Extract the (x, y) coordinate from the center of the cell holding the provided text.  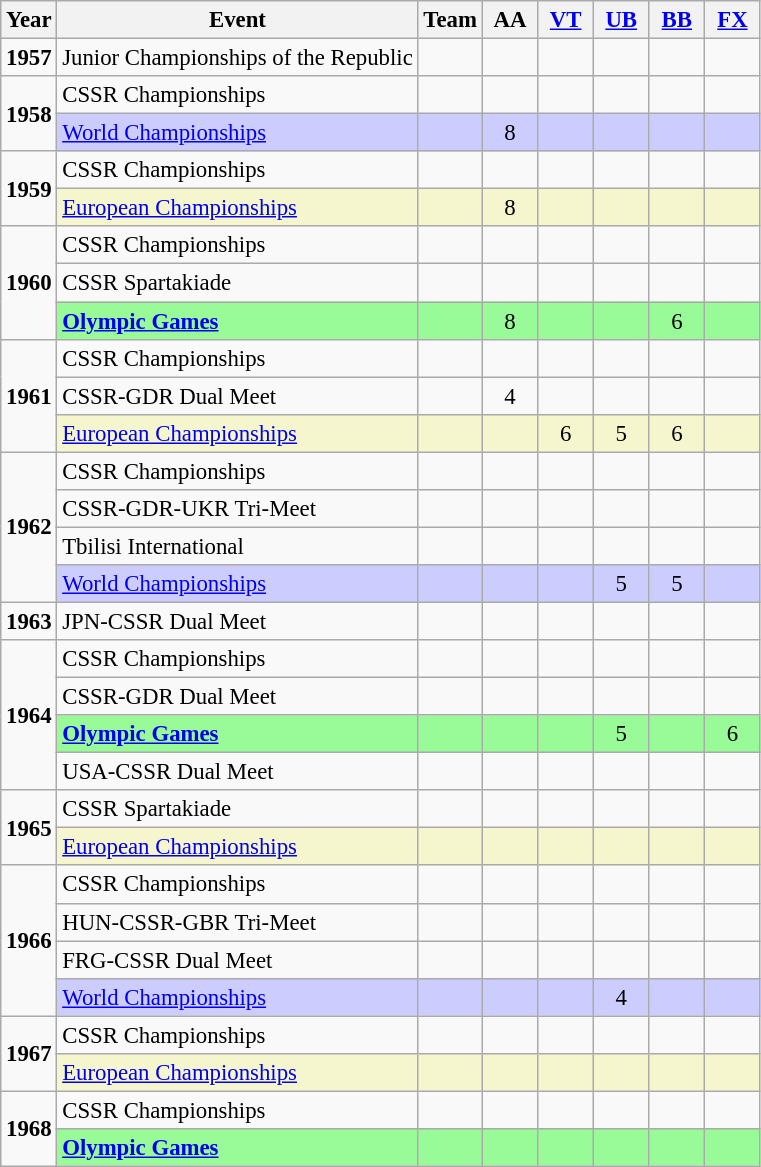
Year (29, 20)
VT (566, 20)
1959 (29, 188)
JPN-CSSR Dual Meet (238, 621)
USA-CSSR Dual Meet (238, 772)
1965 (29, 828)
Event (238, 20)
1968 (29, 1128)
1960 (29, 282)
1964 (29, 715)
CSSR-GDR-UKR Tri-Meet (238, 509)
1963 (29, 621)
Tbilisi International (238, 546)
1961 (29, 396)
AA (510, 20)
1962 (29, 527)
HUN-CSSR-GBR Tri-Meet (238, 922)
1958 (29, 114)
Junior Championships of the Republic (238, 58)
Team (450, 20)
FX (733, 20)
BB (677, 20)
1967 (29, 1054)
FRG-CSSR Dual Meet (238, 960)
1957 (29, 58)
1966 (29, 941)
UB (621, 20)
